Extract the (x, y) coordinate from the center of the cell holding the provided text.  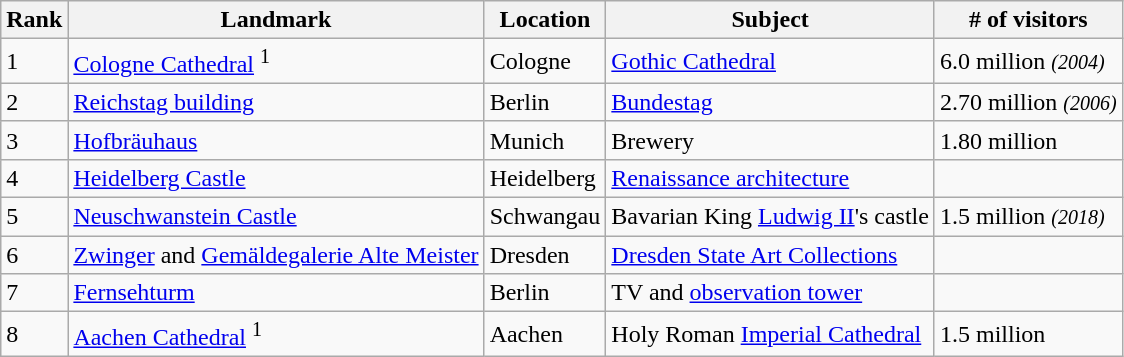
Zwinger and Gemäldegalerie Alte Meister (276, 255)
Schwangau (545, 217)
Fernsehturm (276, 293)
Brewery (770, 140)
Reichstag building (276, 102)
Landmark (276, 20)
2.70 million (2006) (1028, 102)
4 (34, 178)
Munich (545, 140)
Heidelberg (545, 178)
Subject (770, 20)
6.0 million (2004) (1028, 62)
Aachen (545, 334)
Gothic Cathedral (770, 62)
Neuschwanstein Castle (276, 217)
6 (34, 255)
Location (545, 20)
Dresden (545, 255)
2 (34, 102)
TV and observation tower (770, 293)
Rank (34, 20)
Bundestag (770, 102)
Dresden State Art Collections (770, 255)
Renaissance architecture (770, 178)
5 (34, 217)
Aachen Cathedral 1 (276, 334)
Holy Roman Imperial Cathedral (770, 334)
Heidelberg Castle (276, 178)
Cologne Cathedral 1 (276, 62)
1.5 million (2018) (1028, 217)
7 (34, 293)
Hofbräuhaus (276, 140)
1.80 million (1028, 140)
1.5 million (1028, 334)
Bavarian King Ludwig II's castle (770, 217)
1 (34, 62)
8 (34, 334)
3 (34, 140)
# of visitors (1028, 20)
Cologne (545, 62)
